Capture the cell that displays the provided text and extract its (x, y) central coordinate. 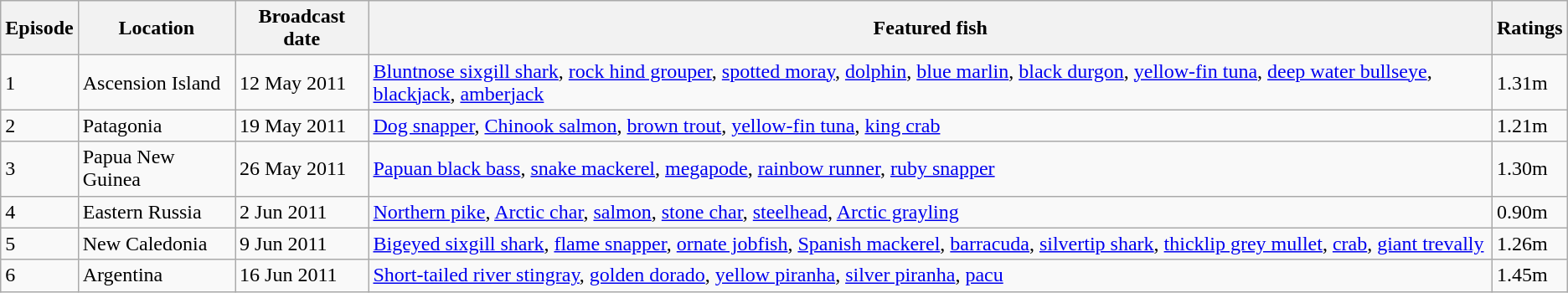
3 (39, 169)
16 Jun 2011 (302, 275)
Short-tailed river stingray, golden dorado, yellow piranha, silver piranha, pacu (931, 275)
4 (39, 212)
9 Jun 2011 (302, 244)
1.45m (1529, 275)
0.90m (1529, 212)
Episode (39, 28)
12 May 2011 (302, 82)
1.31m (1529, 82)
Ascension Island (156, 82)
Bigeyed sixgill shark, flame snapper, ornate jobfish, Spanish mackerel, barracuda, silvertip shark, thicklip grey mullet, crab, giant trevally (931, 244)
19 May 2011 (302, 126)
Patagonia (156, 126)
1.21m (1529, 126)
Argentina (156, 275)
Featured fish (931, 28)
5 (39, 244)
Papua New Guinea (156, 169)
Broadcast date (302, 28)
2 (39, 126)
New Caledonia (156, 244)
Eastern Russia (156, 212)
Northern pike, Arctic char, salmon, stone char, steelhead, Arctic grayling (931, 212)
1 (39, 82)
6 (39, 275)
2 Jun 2011 (302, 212)
Ratings (1529, 28)
Papuan black bass, snake mackerel, megapode, rainbow runner, ruby snapper (931, 169)
1.26m (1529, 244)
Dog snapper, Chinook salmon, brown trout, yellow-fin tuna, king crab (931, 126)
1.30m (1529, 169)
Location (156, 28)
26 May 2011 (302, 169)
